From the cell containing the given text, extract its center point as (x, y) coordinate. 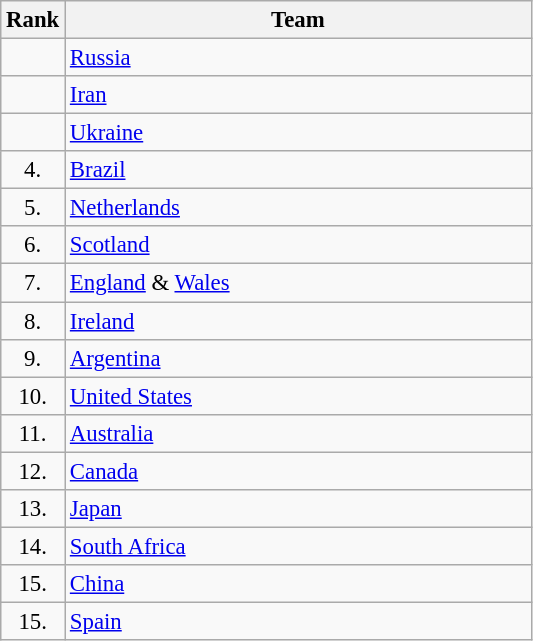
Iran (298, 95)
Rank (33, 20)
10. (33, 396)
5. (33, 208)
Spain (298, 621)
Canada (298, 471)
Netherlands (298, 208)
Argentina (298, 358)
Team (298, 20)
England & Wales (298, 283)
13. (33, 509)
United States (298, 396)
South Africa (298, 546)
Brazil (298, 170)
Ireland (298, 321)
4. (33, 170)
Scotland (298, 245)
9. (33, 358)
Japan (298, 509)
Russia (298, 58)
14. (33, 546)
China (298, 584)
12. (33, 471)
8. (33, 321)
Australia (298, 433)
Ukraine (298, 133)
6. (33, 245)
11. (33, 433)
7. (33, 283)
